For the text-containing cell, return its midpoint in [x, y] coordinate format. 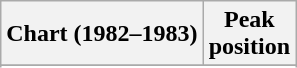
Chart (1982–1983) [102, 34]
Peak position [249, 34]
